Pinpoint the cell where the given text exists, returning its [x, y] midpoint coordinate. 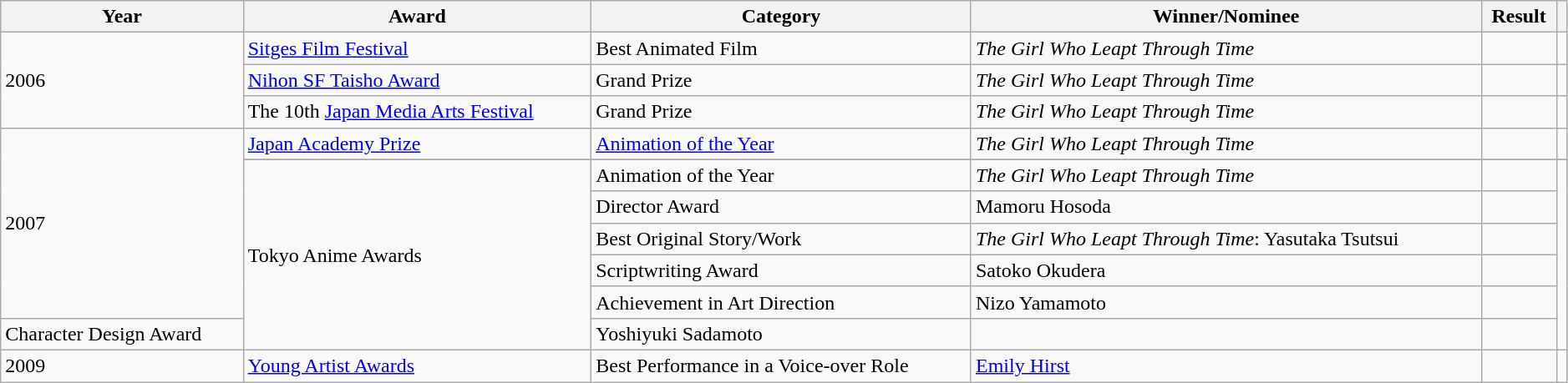
Yoshiyuki Sadamoto [782, 334]
Best Original Story/Work [782, 239]
Year [122, 17]
Best Performance in a Voice-over Role [782, 365]
The 10th Japan Media Arts Festival [418, 112]
Tokyo Anime Awards [418, 254]
Scriptwriting Award [782, 270]
Category [782, 17]
Mamoru Hosoda [1226, 207]
Award [418, 17]
Director Award [782, 207]
Satoko Okudera [1226, 270]
2007 [122, 223]
Result [1519, 17]
2009 [122, 365]
Best Animated Film [782, 48]
Sitges Film Festival [418, 48]
Emily Hirst [1226, 365]
Character Design Award [122, 334]
Young Artist Awards [418, 365]
Nihon SF Taisho Award [418, 80]
Japan Academy Prize [418, 144]
Winner/Nominee [1226, 17]
Achievement in Art Direction [782, 302]
Nizo Yamamoto [1226, 302]
The Girl Who Leapt Through Time: Yasutaka Tsutsui [1226, 239]
2006 [122, 80]
